For the text-containing cell, return its midpoint in [x, y] coordinate format. 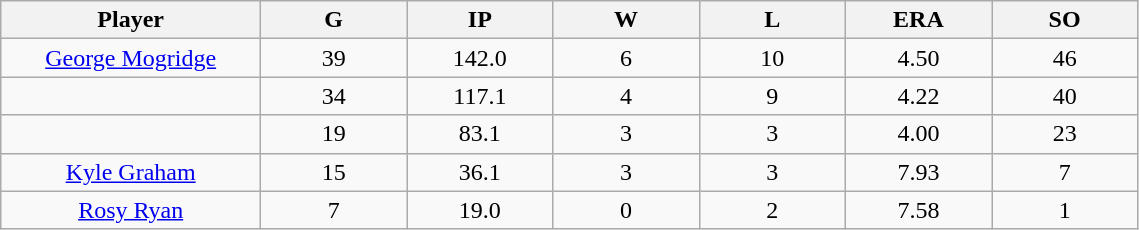
9 [772, 96]
George Mogridge [131, 58]
L [772, 20]
46 [1065, 58]
40 [1065, 96]
83.1 [480, 134]
0 [626, 210]
SO [1065, 20]
34 [334, 96]
39 [334, 58]
7.58 [918, 210]
19 [334, 134]
IP [480, 20]
Rosy Ryan [131, 210]
2 [772, 210]
4 [626, 96]
ERA [918, 20]
23 [1065, 134]
19.0 [480, 210]
4.22 [918, 96]
Kyle Graham [131, 172]
Player [131, 20]
4.00 [918, 134]
142.0 [480, 58]
W [626, 20]
117.1 [480, 96]
36.1 [480, 172]
4.50 [918, 58]
10 [772, 58]
1 [1065, 210]
6 [626, 58]
7.93 [918, 172]
G [334, 20]
15 [334, 172]
